Extract the (X, Y) coordinate from the center of the cell holding the provided text.  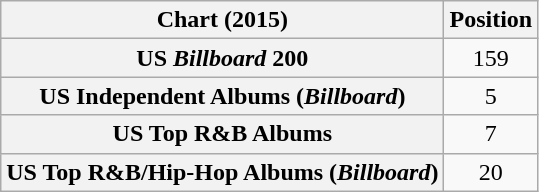
5 (491, 96)
20 (491, 172)
US Top R&B/Hip-Hop Albums (Billboard) (222, 172)
US Top R&B Albums (222, 134)
US Billboard 200 (222, 58)
US Independent Albums (Billboard) (222, 96)
Chart (2015) (222, 20)
Position (491, 20)
7 (491, 134)
159 (491, 58)
